Search for the cell housing the specified text and yield its (x, y) center coordinate. 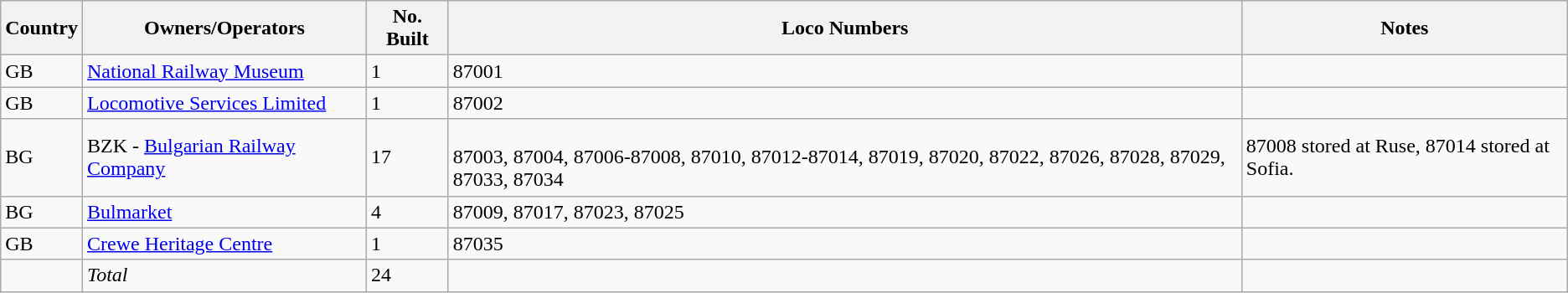
Owners/Operators (224, 28)
Crewe Heritage Centre (224, 244)
No. Built (407, 28)
87009, 87017, 87023, 87025 (844, 212)
87002 (844, 103)
Locomotive Services Limited (224, 103)
Notes (1404, 28)
87008 stored at Ruse, 87014 stored at Sofia. (1404, 157)
Loco Numbers (844, 28)
4 (407, 212)
Country (42, 28)
17 (407, 157)
BZK - Bulgarian Railway Company (224, 157)
87003, 87004, 87006-87008, 87010, 87012-87014, 87019, 87020, 87022, 87026, 87028, 87029, 87033, 87034 (844, 157)
24 (407, 275)
87035 (844, 244)
87001 (844, 71)
National Railway Museum (224, 71)
Total (224, 275)
Bulmarket (224, 212)
